Find where the given text appears and provide that cell's center as (X, Y) coordinate. 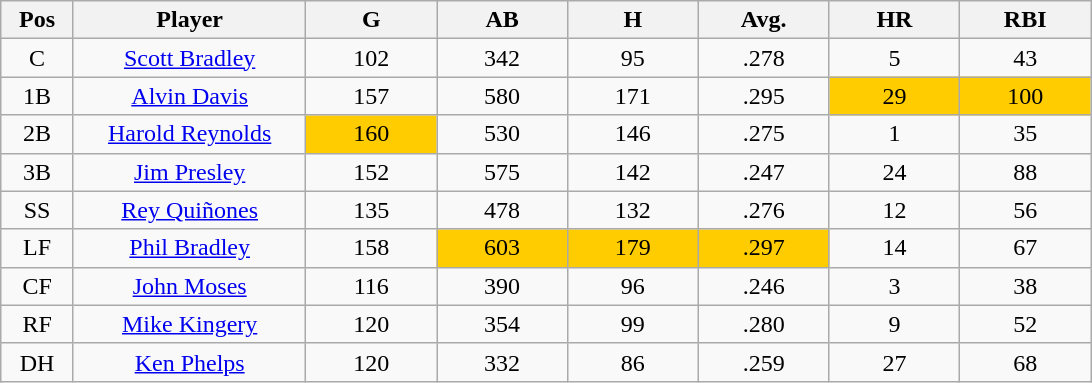
1B (38, 96)
Harold Reynolds (189, 134)
3 (894, 286)
24 (894, 172)
5 (894, 58)
67 (1026, 248)
.275 (764, 134)
H (632, 20)
135 (372, 210)
.297 (764, 248)
390 (502, 286)
Mike Kingery (189, 324)
2B (38, 134)
Player (189, 20)
575 (502, 172)
43 (1026, 58)
John Moses (189, 286)
332 (502, 362)
Phil Bradley (189, 248)
14 (894, 248)
146 (632, 134)
179 (632, 248)
Rey Quiñones (189, 210)
1 (894, 134)
.276 (764, 210)
68 (1026, 362)
.247 (764, 172)
LF (38, 248)
.278 (764, 58)
158 (372, 248)
12 (894, 210)
Avg. (764, 20)
160 (372, 134)
SS (38, 210)
29 (894, 96)
152 (372, 172)
RBI (1026, 20)
CF (38, 286)
116 (372, 286)
86 (632, 362)
Jim Presley (189, 172)
56 (1026, 210)
35 (1026, 134)
38 (1026, 286)
9 (894, 324)
96 (632, 286)
Alvin Davis (189, 96)
142 (632, 172)
132 (632, 210)
102 (372, 58)
157 (372, 96)
88 (1026, 172)
3B (38, 172)
Pos (38, 20)
171 (632, 96)
354 (502, 324)
.259 (764, 362)
580 (502, 96)
95 (632, 58)
C (38, 58)
27 (894, 362)
Scott Bradley (189, 58)
AB (502, 20)
100 (1026, 96)
.246 (764, 286)
530 (502, 134)
G (372, 20)
99 (632, 324)
603 (502, 248)
HR (894, 20)
478 (502, 210)
52 (1026, 324)
RF (38, 324)
342 (502, 58)
DH (38, 362)
Ken Phelps (189, 362)
.280 (764, 324)
.295 (764, 96)
